Pinpoint the cell where the given text exists, returning its [x, y] midpoint coordinate. 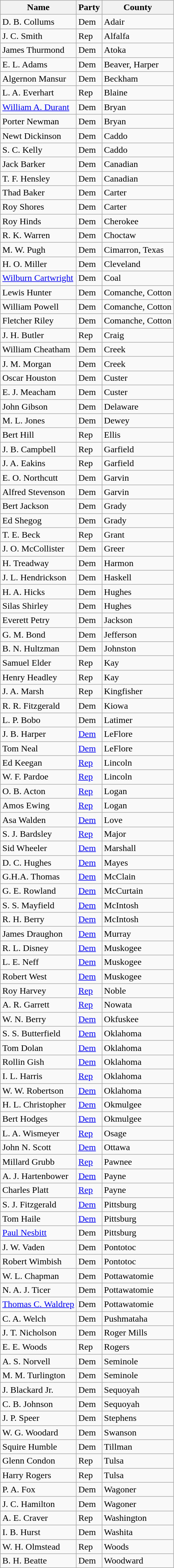
W. H. Olmstead [38, 1547]
Roger Mills [138, 1333]
H. Treadway [38, 563]
J. T. Nicholson [38, 1333]
Atoka [138, 50]
L. A. Everhart [38, 93]
Woodward [138, 1561]
Samuel Elder [38, 663]
Jackson [138, 620]
Cherokee [138, 221]
H. A. Hicks [38, 592]
A. E. Craver [38, 1518]
B. H. Beatte [38, 1561]
J. L. Hendrickson [38, 577]
Harry Rogers [38, 1475]
Paul Nesbitt [38, 1233]
Dewey [138, 421]
Cleveland [138, 264]
Algernon Mansur [38, 79]
Osage [138, 1133]
Alfalfa [138, 36]
R. K. Warren [38, 235]
Woods [138, 1547]
Oscar Houston [38, 378]
Kingfisher [138, 692]
Latimer [138, 720]
Asa Walden [38, 820]
McClain [138, 877]
C. B. Johnson [38, 1404]
E. O. Northcutt [38, 478]
T. E. Beck [38, 535]
John N. Scott [38, 1148]
Swanson [138, 1432]
G. E. Rowland [38, 891]
Noble [138, 991]
William Cheatham [38, 349]
Robert Wimbish [38, 1261]
Roy Shores [38, 207]
Mayes [138, 862]
J. W. Vaden [38, 1247]
W. L. Chapman [38, 1276]
Everett Petry [38, 620]
J. A. Marsh [38, 692]
William A. Durant [38, 107]
J. B. Harper [38, 734]
Marshall [138, 848]
L. A. Wismeyer [38, 1133]
J. O. McCollister [38, 549]
G.H.A. Thomas [38, 877]
Bert Hill [38, 435]
Alfred Stevenson [38, 492]
G. M. Bond [38, 635]
Ottawa [138, 1148]
Washington [138, 1518]
S. J. Fitzgerald [38, 1204]
Roy Harvey [38, 991]
A. J. Hartenbower [38, 1176]
S. J. Bardsley [38, 834]
D. C. Hughes [38, 862]
J. P. Speer [38, 1418]
P. A. Fox [38, 1489]
J. A. Eakins [38, 464]
Rogers [138, 1347]
Love [138, 820]
M. W. Pugh [38, 250]
D. B. Collums [38, 22]
Amos Ewing [38, 805]
Washita [138, 1532]
Tom Dolan [38, 1048]
John Gibson [38, 406]
R. H. Berry [38, 920]
Harmon [138, 563]
Nowata [138, 1005]
Porter Newman [38, 121]
J. Blackard Jr. [38, 1390]
Greer [138, 549]
Charles Platt [38, 1190]
Coal [138, 278]
E. J. Meacham [38, 392]
H. L. Christopher [38, 1105]
S. C. Kelly [38, 150]
Millard Grubb [38, 1162]
Pawnee [138, 1162]
Bert Hodges [38, 1119]
Murray [138, 934]
I. B. Hurst [38, 1532]
C. A. Welch [38, 1318]
M. M. Turlington [38, 1376]
R. L. Disney [38, 948]
J. H. Butler [38, 335]
W. G. Woodard [38, 1432]
Pushmataha [138, 1318]
N. A. J. Ticer [38, 1290]
Cimarron, Texas [138, 250]
O. B. Acton [38, 791]
County [138, 7]
Roy Hinds [38, 221]
Thad Baker [38, 193]
Okfuskee [138, 1019]
Sid Wheeler [38, 848]
E. E. Woods [38, 1347]
Squire Humble [38, 1447]
Ellis [138, 435]
Wilburn Cartwright [38, 278]
Tom Haile [38, 1219]
Major [138, 834]
Haskell [138, 577]
Name [38, 7]
Choctaw [138, 235]
T. F. Hensley [38, 179]
Kiowa [138, 706]
Henry Headley [38, 677]
Johnston [138, 649]
Fletcher Riley [38, 321]
M. L. Jones [38, 421]
W. F. Pardoe [38, 777]
Glenn Condon [38, 1461]
S. S. Mayfield [38, 905]
W. N. Berry [38, 1019]
Robert West [38, 976]
Silas Shirley [38, 606]
H. O. Miller [38, 264]
Tom Neal [38, 748]
Lewis Hunter [38, 292]
R. R. Fitzgerald [38, 706]
Beckham [138, 79]
J. C. Smith [38, 36]
Grant [138, 535]
A. R. Garrett [38, 1005]
Ed Keegan [38, 763]
Delaware [138, 406]
I. L. Harris [38, 1076]
Jack Barker [38, 164]
E. L. Adams [38, 64]
Rollin Gish [38, 1062]
William Powell [38, 307]
W. W. Robertson [38, 1091]
S. S. Butterfield [38, 1033]
J. B. Campbell [38, 449]
Ed Shegog [38, 520]
Beaver, Harper [138, 64]
L. E. Neff [38, 962]
Tillman [138, 1447]
Adair [138, 22]
Bert Jackson [38, 506]
James Thurmond [38, 50]
J. M. Morgan [38, 364]
Blaine [138, 93]
Party [89, 7]
A. S. Norvell [38, 1361]
Stephens [138, 1418]
Newt Dickinson [38, 136]
L. P. Bobo [38, 720]
James Draughon [38, 934]
J. C. Hamilton [38, 1504]
Craig [138, 335]
Thomas C. Waldrep [38, 1304]
B. N. Hultzman [38, 649]
Jefferson [138, 635]
McCurtain [138, 891]
